From the cell containing the given text, extract its center point as [X, Y] coordinate. 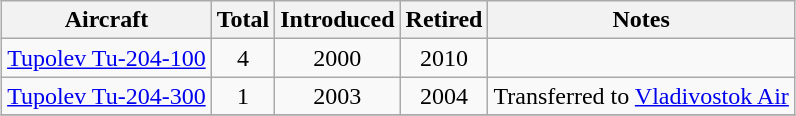
Tupolev Tu-204-100 [107, 58]
2010 [444, 58]
Introduced [338, 20]
2000 [338, 58]
Retired [444, 20]
Total [243, 20]
2004 [444, 96]
Tupolev Tu-204-300 [107, 96]
1 [243, 96]
2003 [338, 96]
Transferred to Vladivostok Air [641, 96]
4 [243, 58]
Notes [641, 20]
Aircraft [107, 20]
